Return [x, y] of the center of cell containing provided text 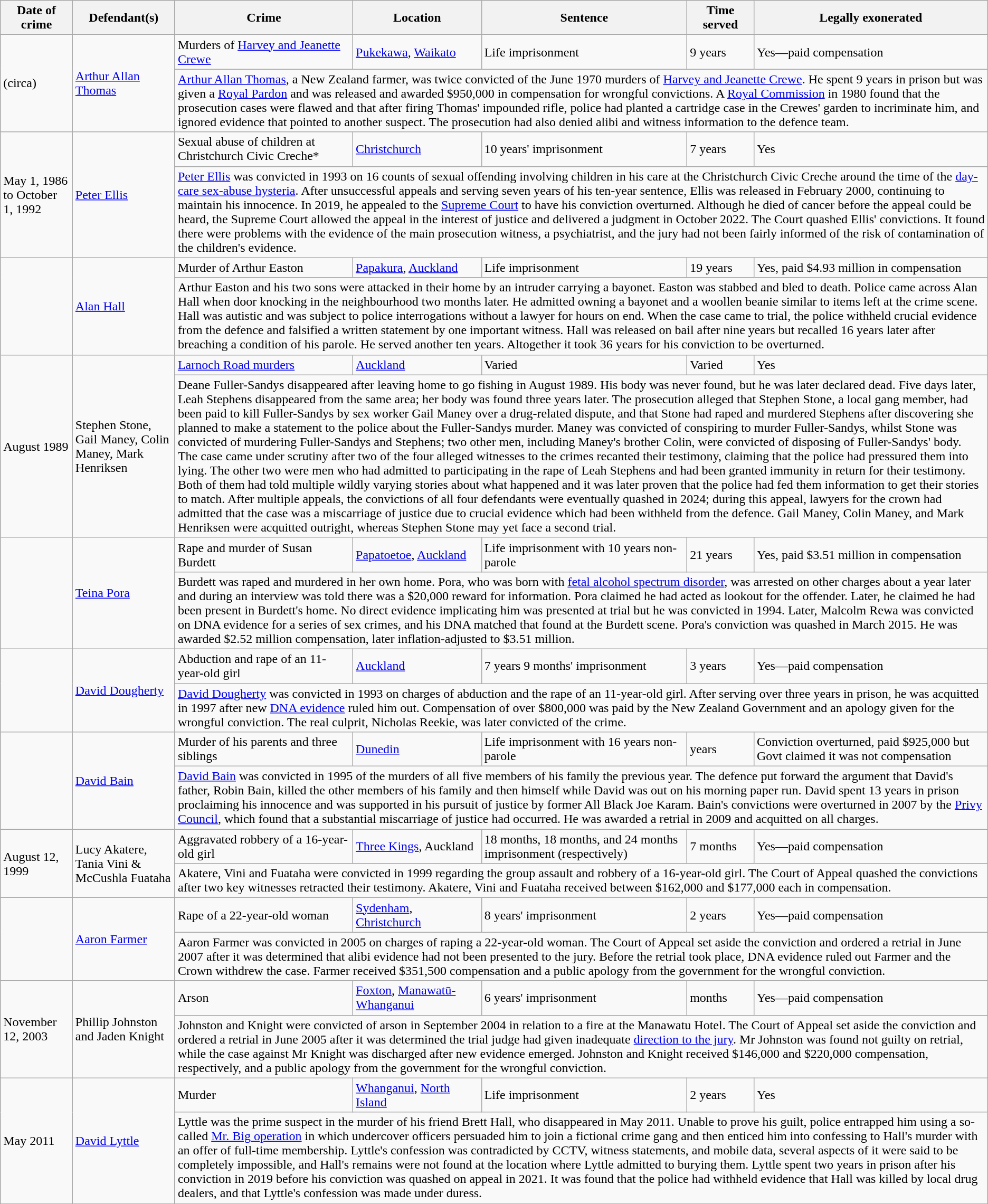
19 years [721, 268]
Date of crime [37, 18]
Christchurch [417, 149]
6 years' imprisonment [584, 998]
Defendant(s) [123, 18]
Papatoetoe, Auckland [417, 554]
Stephen Stone, Gail Maney, Colin Maney, Mark Henriksen [123, 446]
9 years [721, 52]
Abduction and rape of an 11-year-old girl [264, 666]
8 years' imprisonment [584, 915]
Time served [721, 18]
Rape and murder of Susan Burdett [264, 554]
Phillip Johnston and Jaden Knight [123, 1029]
Sexual abuse of children at Christchurch Civic Creche* [264, 149]
Aaron Farmer [123, 940]
21 years [721, 554]
Conviction overturned, paid $925,000 but Govt claimed it was not compensation [871, 750]
7 months [721, 847]
Whanganui, North Island [417, 1095]
Rape of a 22-year-old woman [264, 915]
years [721, 750]
Papakura, Auckland [417, 268]
Murder [264, 1095]
Three Kings, Auckland [417, 847]
Lucy Akatere, Tania Vini & McCushla Fuataha [123, 864]
Aggravated robbery of a 16-year-old girl [264, 847]
Location [417, 18]
Teina Pora [123, 593]
3 years [721, 666]
Dunedin [417, 750]
18 months, 18 months, and 24 months imprisonment (respectively) [584, 847]
7 years [721, 149]
David Bain [123, 781]
Sydenham, Christchurch [417, 915]
David Lyttle [123, 1141]
November 12, 2003 [37, 1029]
David Dougherty [123, 690]
Life imprisonment with 16 years non-parole [584, 750]
August 12, 1999 [37, 864]
Alan Hall [123, 306]
Murder of his parents and three siblings [264, 750]
May 2011 [37, 1141]
Murder of Arthur Easton [264, 268]
August 1989 [37, 446]
Arson [264, 998]
Peter Ellis [123, 195]
Yes, paid $4.93 million in compensation [871, 268]
Larnoch Road murders [264, 365]
Yes, paid $3.51 million in compensation [871, 554]
months [721, 998]
Arthur Allan Thomas [123, 83]
(circa) [37, 83]
Legally exonerated [871, 18]
Murders of Harvey and Jeanette Crewe [264, 52]
Pukekawa, Waikato [417, 52]
Crime [264, 18]
7 years 9 months' imprisonment [584, 666]
Life imprisonment with 10 years non-parole [584, 554]
May 1, 1986 to October 1, 1992 [37, 195]
10 years' imprisonment [584, 149]
Sentence [584, 18]
Foxton, Manawatū-Whanganui [417, 998]
